Scan for the cell matching the given text and deliver its [x, y] coordinate at center. 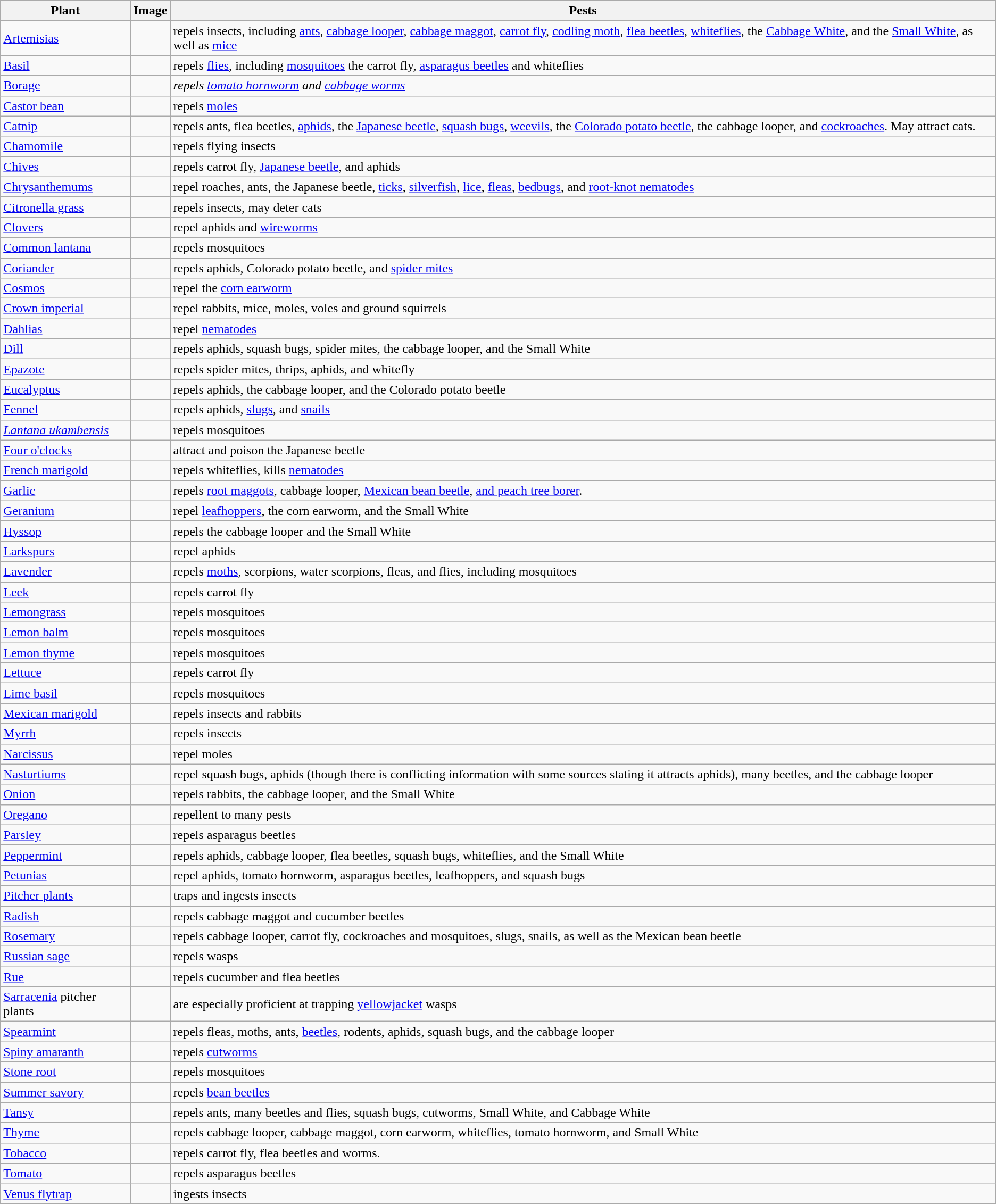
repels tomato hornworm and cabbage worms [583, 86]
repel the corn earworm [583, 288]
Sarracenia pitcher plants [65, 1004]
are especially proficient at trapping yellowjacket wasps [583, 1004]
Lettuce [65, 673]
repels aphids, cabbage looper, flea beetles, squash bugs, whiteflies, and the Small White [583, 855]
repels moles [583, 106]
Leek [65, 592]
Spearmint [65, 1032]
Citronella grass [65, 207]
Chives [65, 167]
Epazote [65, 369]
repels aphids, squash bugs, spider mites, the cabbage looper, and the Small White [583, 349]
Image [150, 11]
repel aphids [583, 551]
repels spider mites, thrips, aphids, and whitefly [583, 369]
repel nematodes [583, 329]
Tomato [65, 1173]
Spiny amaranth [65, 1052]
repel aphids, tomato hornworm, asparagus beetles, leafhoppers, and squash bugs [583, 875]
Garlic [65, 491]
Nasturtiums [65, 774]
Lemongrass [65, 612]
Fennel [65, 410]
repels cucumber and flea beetles [583, 977]
repels the cabbage looper and the Small White [583, 531]
Peppermint [65, 855]
repel rabbits, mice, moles, voles and ground squirrels [583, 309]
repels aphids, slugs, and snails [583, 410]
repels root maggots, cabbage looper, Mexican bean beetle, and peach tree borer. [583, 491]
repels insects [583, 734]
Castor bean [65, 106]
Stone root [65, 1072]
Eucalyptus [65, 389]
Cosmos [65, 288]
Rosemary [65, 936]
Crown imperial [65, 309]
Rue [65, 977]
Geranium [65, 511]
Coriander [65, 268]
Russian sage [65, 957]
repels carrot fly, flea beetles and worms. [583, 1153]
Basil [65, 65]
repels insects and rabbits [583, 713]
Summer savory [65, 1092]
repels aphids, the cabbage looper, and the Colorado potato beetle [583, 389]
repel moles [583, 754]
Lemon thyme [65, 653]
Clovers [65, 227]
Parsley [65, 835]
French marigold [65, 470]
Chrysanthemums [65, 187]
Onion [65, 794]
Tansy [65, 1112]
Common lantana [65, 247]
repellent to many pests [583, 815]
repels flies, including mosquitoes the carrot fly, asparagus beetles and whiteflies [583, 65]
Radish [65, 916]
Lantana ukambensis [65, 430]
repels wasps [583, 957]
repels whiteflies, kills nematodes [583, 470]
Tobacco [65, 1153]
Artemisias [65, 38]
Myrrh [65, 734]
repel roaches, ants, the Japanese beetle, ticks, silverfish, lice, fleas, bedbugs, and root-knot nematodes [583, 187]
repels cabbage looper, carrot fly, cockroaches and mosquitoes, slugs, snails, as well as the Mexican bean beetle [583, 936]
Hyssop [65, 531]
Dahlias [65, 329]
repels carrot fly, Japanese beetle, and aphids [583, 167]
repels cabbage maggot and cucumber beetles [583, 916]
Lemon balm [65, 633]
traps and ingests insects [583, 895]
Dill [65, 349]
repels aphids, Colorado potato beetle, and spider mites [583, 268]
repels rabbits, the cabbage looper, and the Small White [583, 794]
repels insects, may deter cats [583, 207]
Lavender [65, 571]
Oregano [65, 815]
ingests insects [583, 1193]
repels cutworms [583, 1052]
repel aphids and wireworms [583, 227]
attract and poison the Japanese beetle [583, 450]
Catnip [65, 126]
repels flying insects [583, 146]
Lime basil [65, 693]
Pitcher plants [65, 895]
Thyme [65, 1133]
repels moths, scorpions, water scorpions, fleas, and flies, including mosquitoes [583, 571]
Borage [65, 86]
repels fleas, moths, ants, beetles, rodents, aphids, squash bugs, and the cabbage looper [583, 1032]
Narcissus [65, 754]
Venus flytrap [65, 1193]
repels bean beetles [583, 1092]
Plant [65, 11]
repels cabbage looper, cabbage maggot, corn earworm, whiteflies, tomato hornworm, and Small White [583, 1133]
Mexican marigold [65, 713]
Petunias [65, 875]
Four o'clocks [65, 450]
Pests [583, 11]
repel leafhoppers, the corn earworm, and the Small White [583, 511]
Chamomile [65, 146]
repels ants, many beetles and flies, squash bugs, cutworms, Small White, and Cabbage White [583, 1112]
Larkspurs [65, 551]
